Pinpoint the cell where the given text exists, returning its (X, Y) midpoint coordinate. 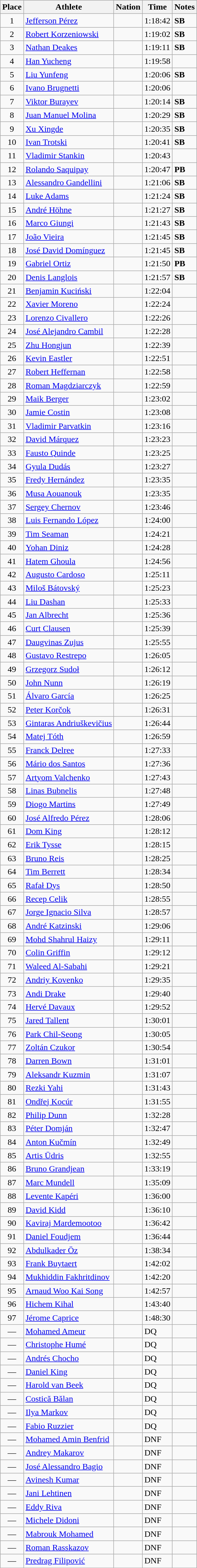
1:36:00 (157, 1196)
1:25:33 (157, 602)
Tim Seaman (69, 534)
47 (12, 642)
52 (12, 710)
20 (12, 277)
54 (12, 737)
Arnaud Woo Kai Song (69, 1291)
83 (12, 1129)
56 (12, 764)
Lorenzo Civallero (69, 318)
1:18:42 (157, 21)
12 (12, 169)
Anton Kučmín (69, 1142)
1:29:11 (157, 939)
Luis Fernando López (69, 520)
Michele Didoni (69, 1520)
80 (12, 1088)
3 (12, 48)
David Kidd (69, 1209)
Andi Drake (69, 993)
Liu Dashan (69, 602)
23 (12, 318)
17 (12, 237)
1:29:21 (157, 966)
Robert Korzeniowski (69, 34)
62 (12, 845)
44 (12, 602)
89 (12, 1209)
1:48:30 (157, 1318)
1:19:58 (157, 61)
1:28:34 (157, 872)
1:20:35 (157, 129)
1:23:23 (157, 439)
Sergey Chernov (69, 507)
1:26:12 (157, 669)
John Nunn (69, 683)
Mukhiddin Fakhritdinov (69, 1277)
22 (12, 304)
Mohamed Ameur (69, 1331)
Jérome Caprice (69, 1318)
Robert Heffernan (69, 372)
1:23:25 (157, 453)
1:20:14 (157, 102)
86 (12, 1169)
Park Chil-Seong (69, 1034)
Miloš Bátovský (69, 588)
67 (12, 912)
1:25:55 (157, 642)
Predrag Filipović (69, 1561)
1:20:41 (157, 142)
46 (12, 629)
92 (12, 1250)
1:42:20 (157, 1277)
1:32:47 (157, 1129)
41 (12, 561)
1:22:26 (157, 318)
37 (12, 507)
1:30:54 (157, 1048)
Rezki Yahi (69, 1088)
4 (12, 61)
1:32:49 (157, 1142)
Dom King (69, 831)
Maik Berger (69, 399)
81 (12, 1102)
Avinesh Kumar (69, 1480)
1:27:43 (157, 777)
Jefferson Pérez (69, 21)
Vladimir Parvatkin (69, 426)
Jorge Ignacio Silva (69, 912)
38 (12, 520)
1:22:24 (157, 304)
65 (12, 885)
André Katzinski (69, 926)
Benjamin Kuciński (69, 291)
Nation (128, 7)
Gintaras Andriuškevičius (69, 723)
32 (12, 439)
1:21:06 (157, 183)
59 (12, 804)
Augusto Cardoso (69, 574)
José Alejandro Cambil (69, 331)
1:27:48 (157, 791)
Notes (185, 7)
Fabio Ruzzier (69, 1426)
93 (12, 1264)
40 (12, 547)
34 (12, 466)
1:25:11 (157, 574)
72 (12, 980)
1:21:50 (157, 264)
1:43:40 (157, 1304)
1:24:28 (157, 547)
58 (12, 791)
Athlete (69, 7)
Álvaro García (69, 696)
42 (12, 574)
Place (12, 7)
1:25:36 (157, 615)
Rolando Saquipay (69, 169)
Jani Lehtinen (69, 1493)
10 (12, 142)
70 (12, 953)
Gustavo Restrepo (69, 656)
Grzegorz Sudoł (69, 669)
Colin Griffin (69, 953)
Kevin Eastler (69, 358)
Bruno Reis (69, 858)
Fredy Hernández (69, 480)
78 (12, 1061)
Péter Domján (69, 1129)
24 (12, 331)
Gyula Dudás (69, 466)
1:21:24 (157, 196)
Bruno Grandjean (69, 1169)
1:20:43 (157, 155)
Marc Mundell (69, 1182)
André Höhne (69, 210)
Hatem Ghoula (69, 561)
1:23:27 (157, 466)
Waleed Al-Sabahi (69, 966)
1:42:57 (157, 1291)
Artyom Valchenko (69, 777)
15 (12, 210)
1:21:57 (157, 277)
Viktor Burayev (69, 102)
Abdulkader Öz (69, 1250)
91 (12, 1236)
33 (12, 453)
64 (12, 872)
Musa Aouanouk (69, 493)
Recep Celik (69, 899)
Matej Tóth (69, 737)
1:28:55 (157, 899)
7 (12, 102)
1:38:34 (157, 1250)
João Vieira (69, 237)
Mabrouk Mohamed (69, 1534)
1:26:05 (157, 656)
96 (12, 1304)
1:36:42 (157, 1223)
1:22:59 (157, 385)
61 (12, 831)
1:32:28 (157, 1115)
Ilya Markov (69, 1412)
63 (12, 858)
84 (12, 1142)
6 (12, 88)
31 (12, 426)
1:22:58 (157, 372)
Zoltán Czukor (69, 1048)
Luke Adams (69, 196)
Ivano Brugnetti (69, 88)
Daniel Foudjem (69, 1236)
Mário dos Santos (69, 764)
1:28:57 (157, 912)
27 (12, 372)
Costică Bălan (69, 1399)
1:42:02 (157, 1264)
Zhu Hongjun (69, 345)
74 (12, 1007)
1:31:01 (157, 1061)
Aleksandr Kuzmin (69, 1075)
1:19:02 (157, 34)
1:26:59 (157, 737)
Levente Kapéri (69, 1196)
1:23:08 (157, 413)
19 (12, 264)
José Alessandro Bagio (69, 1466)
1:36:44 (157, 1236)
1:32:55 (157, 1155)
1:29:06 (157, 926)
8 (12, 115)
Time (157, 7)
Marco Giungi (69, 223)
Nathan Deakes (69, 48)
Mohd Shahrul Haizy (69, 939)
Daniel King (69, 1372)
Mohamed Amin Benfrid (69, 1439)
Franck Delree (69, 750)
95 (12, 1291)
1:25:39 (157, 629)
Roman Magdziarczyk (69, 385)
Daugvinas Zujus (69, 642)
Denis Langlois (69, 277)
39 (12, 534)
50 (12, 683)
88 (12, 1196)
Christophe Humé (69, 1345)
1:22:04 (157, 291)
1:24:00 (157, 520)
1:19:11 (157, 48)
1:29:35 (157, 980)
1:28:12 (157, 831)
Juan Manuel Molina (69, 115)
1:31:43 (157, 1088)
1:30:01 (157, 1020)
1:25:23 (157, 588)
97 (12, 1318)
1:23:02 (157, 399)
Tim Berrett (69, 872)
69 (12, 939)
Gabriel Ortiz (69, 264)
73 (12, 993)
1:21:43 (157, 223)
36 (12, 493)
51 (12, 696)
1:27:33 (157, 750)
Peter Korčok (69, 710)
Jamie Costin (69, 413)
Artis Ūdris (69, 1155)
90 (12, 1223)
Fausto Quinde (69, 453)
1:28:50 (157, 885)
68 (12, 926)
Linas Bubnelis (69, 791)
26 (12, 358)
13 (12, 183)
1:22:39 (157, 345)
48 (12, 656)
77 (12, 1048)
1:24:21 (157, 534)
18 (12, 250)
Ivan Trotski (69, 142)
1:27:49 (157, 804)
Diogo Martins (69, 804)
43 (12, 588)
82 (12, 1115)
Alessandro Gandellini (69, 183)
Hichem Kihal (69, 1304)
Kaviraj Mardemootoo (69, 1223)
16 (12, 223)
Hervé Davaux (69, 1007)
30 (12, 413)
25 (12, 345)
1 (12, 21)
1:28:15 (157, 845)
1:20:47 (157, 169)
14 (12, 196)
1:26:19 (157, 683)
53 (12, 723)
28 (12, 385)
Andrey Makarov (69, 1453)
1:36:10 (157, 1209)
1:27:36 (157, 764)
Harold van Beek (69, 1385)
Xu Xingde (69, 129)
David Márquez (69, 439)
1:26:44 (157, 723)
66 (12, 899)
1:30:05 (157, 1034)
Darren Bown (69, 1061)
Philip Dunn (69, 1115)
85 (12, 1155)
Vladimir Stankin (69, 155)
José Alfredo Pérez (69, 818)
1:29:52 (157, 1007)
94 (12, 1277)
Eddy Riva (69, 1507)
1:33:19 (157, 1169)
Xavier Moreno (69, 304)
Han Yucheng (69, 61)
1:31:55 (157, 1102)
1:29:40 (157, 993)
1:35:09 (157, 1182)
1:26:25 (157, 696)
5 (12, 75)
55 (12, 750)
Liu Yunfeng (69, 75)
35 (12, 480)
Jan Albrecht (69, 615)
60 (12, 818)
29 (12, 399)
49 (12, 669)
1:26:31 (157, 710)
11 (12, 155)
45 (12, 615)
1:31:07 (157, 1075)
1:20:29 (157, 115)
9 (12, 129)
Andriy Kovenko (69, 980)
87 (12, 1182)
Andrés Chocho (69, 1358)
71 (12, 966)
Ondřej Kocúr (69, 1102)
21 (12, 291)
Roman Rasskazov (69, 1547)
76 (12, 1034)
1:24:56 (157, 561)
1:21:27 (157, 210)
1:28:06 (157, 818)
1:29:12 (157, 953)
1:23:16 (157, 426)
79 (12, 1075)
José David Domínguez (69, 250)
Jared Tallent (69, 1020)
1:28:25 (157, 858)
Erik Tysse (69, 845)
Yohan Diniz (69, 547)
57 (12, 777)
Frank Buytaert (69, 1264)
2 (12, 34)
Rafał Dys (69, 885)
75 (12, 1020)
1:22:28 (157, 331)
1:22:51 (157, 358)
Curt Clausen (69, 629)
1:23:46 (157, 507)
